For the text-containing cell, return its midpoint in (X, Y) coordinate format. 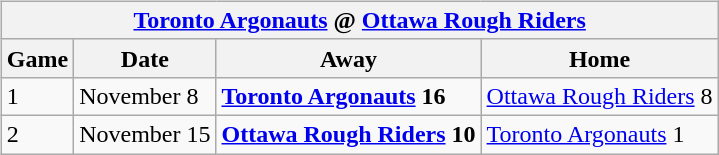
Home (600, 58)
November 8 (145, 96)
Toronto Argonauts @ Ottawa Rough Riders (360, 20)
2 (37, 134)
Ottawa Rough Riders 8 (600, 96)
Toronto Argonauts 16 (348, 96)
November 15 (145, 134)
Away (348, 58)
Date (145, 58)
1 (37, 96)
Ottawa Rough Riders 10 (348, 134)
Game (37, 58)
Toronto Argonauts 1 (600, 134)
